Identify which cell holds the provided text, then report its (X, Y) central coordinate. 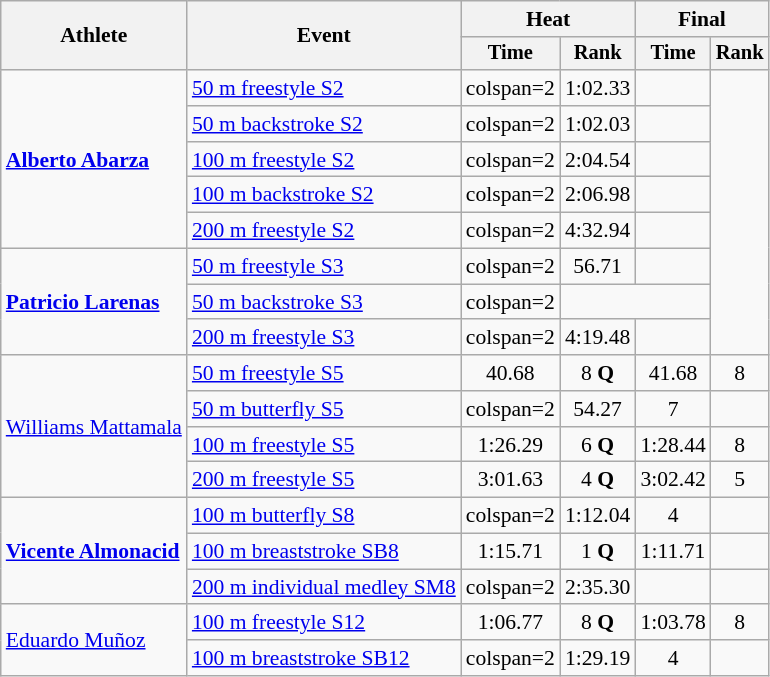
200 m individual medley SM8 (324, 587)
Patricio Larenas (94, 302)
41.68 (672, 373)
6 Q (598, 445)
40.68 (510, 373)
56.71 (598, 267)
2:35.30 (598, 587)
1:15.71 (510, 552)
1:12.04 (598, 516)
100 m freestyle S2 (324, 160)
50 m freestyle S3 (324, 267)
50 m freestyle S2 (324, 88)
50 m backstroke S3 (324, 302)
5 (740, 480)
Heat (548, 19)
4 Q (598, 480)
1:02.33 (598, 88)
2:06.98 (598, 195)
Alberto Abarza (94, 159)
200 m freestyle S5 (324, 480)
1:06.77 (510, 623)
1:29.19 (598, 658)
50 m butterfly S5 (324, 409)
50 m backstroke S2 (324, 124)
2:04.54 (598, 160)
3:01.63 (510, 480)
1 Q (598, 552)
1:02.03 (598, 124)
1:11.71 (672, 552)
100 m breaststroke SB12 (324, 658)
100 m butterfly S8 (324, 516)
100 m freestyle S5 (324, 445)
1:03.78 (672, 623)
Vicente Almonacid (94, 552)
200 m freestyle S3 (324, 338)
7 (672, 409)
54.27 (598, 409)
3:02.42 (672, 480)
Athlete (94, 36)
200 m freestyle S2 (324, 231)
Event (324, 36)
Final (702, 19)
100 m breaststroke SB8 (324, 552)
4:32.94 (598, 231)
Eduardo Muñoz (94, 640)
50 m freestyle S5 (324, 373)
Williams Mattamala (94, 426)
100 m freestyle S12 (324, 623)
4:19.48 (598, 338)
1:28.44 (672, 445)
100 m backstroke S2 (324, 195)
1:26.29 (510, 445)
